Locate the cell with the specified text and output its (X, Y) center coordinate. 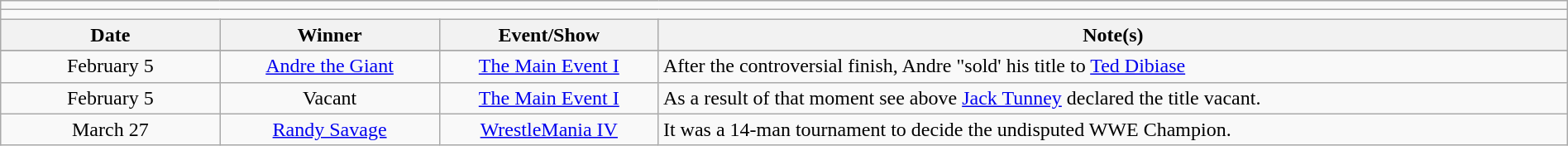
Vacant (329, 98)
WrestleMania IV (549, 129)
March 27 (111, 129)
Winner (329, 35)
It was a 14-man tournament to decide the undisputed WWE Champion. (1113, 129)
Randy Savage (329, 129)
Note(s) (1113, 35)
As a result of that moment see above Jack Tunney declared the title vacant. (1113, 98)
Event/Show (549, 35)
After the controversial finish, Andre "sold' his title to Ted Dibiase (1113, 66)
Andre the Giant (329, 66)
Date (111, 35)
